Identify which cell holds the provided text, then report its [x, y] central coordinate. 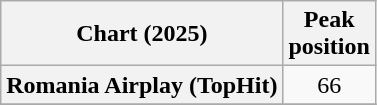
Peak position [329, 34]
Romania Airplay (TopHit) [142, 85]
66 [329, 85]
Chart (2025) [142, 34]
